Return [x, y] of the center of cell containing provided text 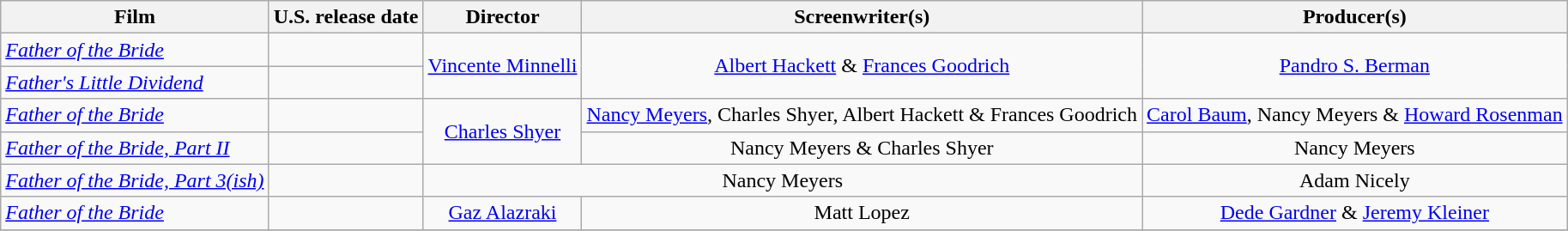
Gaz Alazraki [503, 213]
Albert Hackett & Frances Goodrich [862, 66]
Vincente Minnelli [503, 66]
Producer(s) [1355, 17]
Film [135, 17]
Screenwriter(s) [862, 17]
Director [503, 17]
Adam Nicely [1355, 180]
Carol Baum, Nancy Meyers & Howard Rosenman [1355, 115]
Nancy Meyers & Charles Shyer [862, 148]
U.S. release date [346, 17]
Father of the Bride, Part 3(ish) [135, 180]
Father's Little Dividend [135, 82]
Father of the Bride, Part II [135, 148]
Pandro S. Berman [1355, 66]
Dede Gardner & Jeremy Kleiner [1355, 213]
Matt Lopez [862, 213]
Nancy Meyers, Charles Shyer, Albert Hackett & Frances Goodrich [862, 115]
Charles Shyer [503, 131]
